Determine the [x, y] coordinate at the center of the cell enclosing the given text.  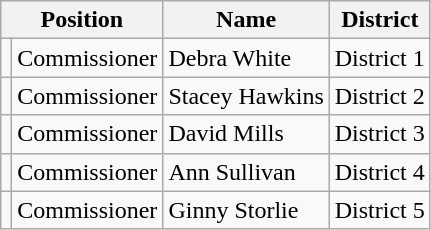
District 1 [380, 58]
David Mills [246, 134]
Stacey Hawkins [246, 96]
District 5 [380, 210]
Debra White [246, 58]
District [380, 20]
District 2 [380, 96]
Ann Sullivan [246, 172]
District 3 [380, 134]
District 4 [380, 172]
Ginny Storlie [246, 210]
Name [246, 20]
Position [82, 20]
